Pinpoint the cell where the given text exists, returning its (X, Y) midpoint coordinate. 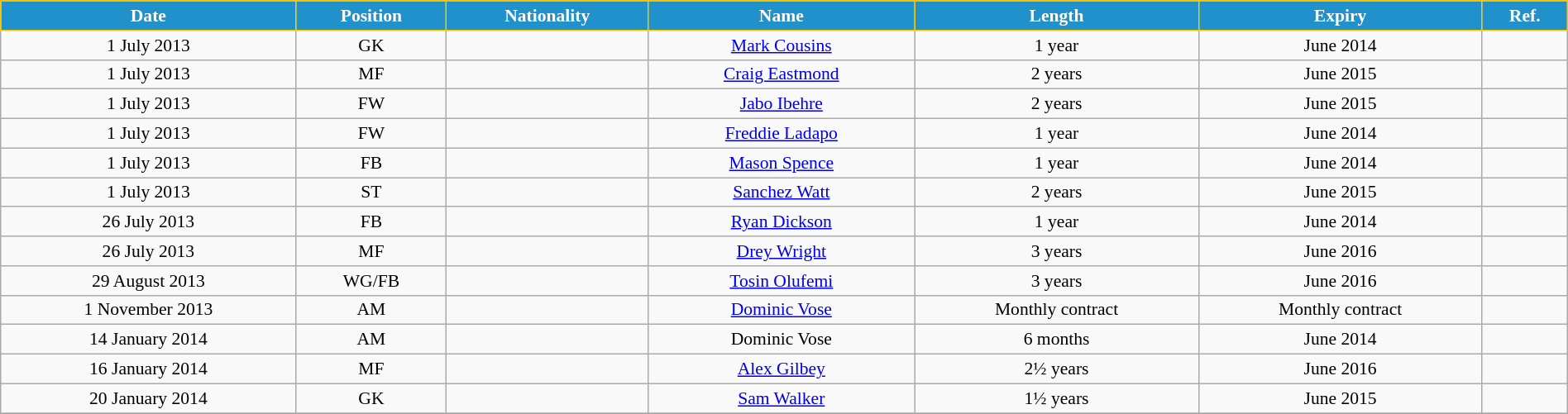
Ryan Dickson (782, 222)
1 November 2013 (149, 310)
1½ years (1057, 398)
Position (371, 16)
6 months (1057, 340)
Date (149, 16)
Ref. (1525, 16)
Craig Eastmond (782, 74)
Jabo Ibehre (782, 104)
Expiry (1340, 16)
Nationality (547, 16)
Sanchez Watt (782, 193)
14 January 2014 (149, 340)
Freddie Ladapo (782, 134)
Mark Cousins (782, 45)
WG/FB (371, 281)
16 January 2014 (149, 369)
Drey Wright (782, 251)
Sam Walker (782, 398)
Mason Spence (782, 163)
2½ years (1057, 369)
29 August 2013 (149, 281)
20 January 2014 (149, 398)
Tosin Olufemi (782, 281)
Alex Gilbey (782, 369)
Name (782, 16)
ST (371, 193)
Length (1057, 16)
